Capture the cell that displays the provided text and extract its (X, Y) central coordinate. 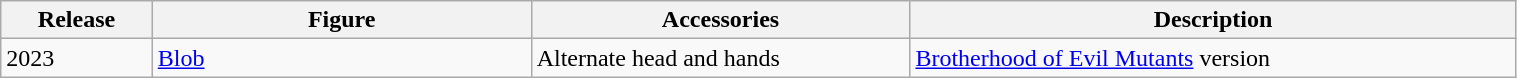
2023 (77, 58)
Alternate head and hands (720, 58)
Release (77, 20)
Figure (342, 20)
Accessories (720, 20)
Description (1213, 20)
Blob (342, 58)
Brotherhood of Evil Mutants version (1213, 58)
